Identify which cell holds the provided text, then report its (X, Y) central coordinate. 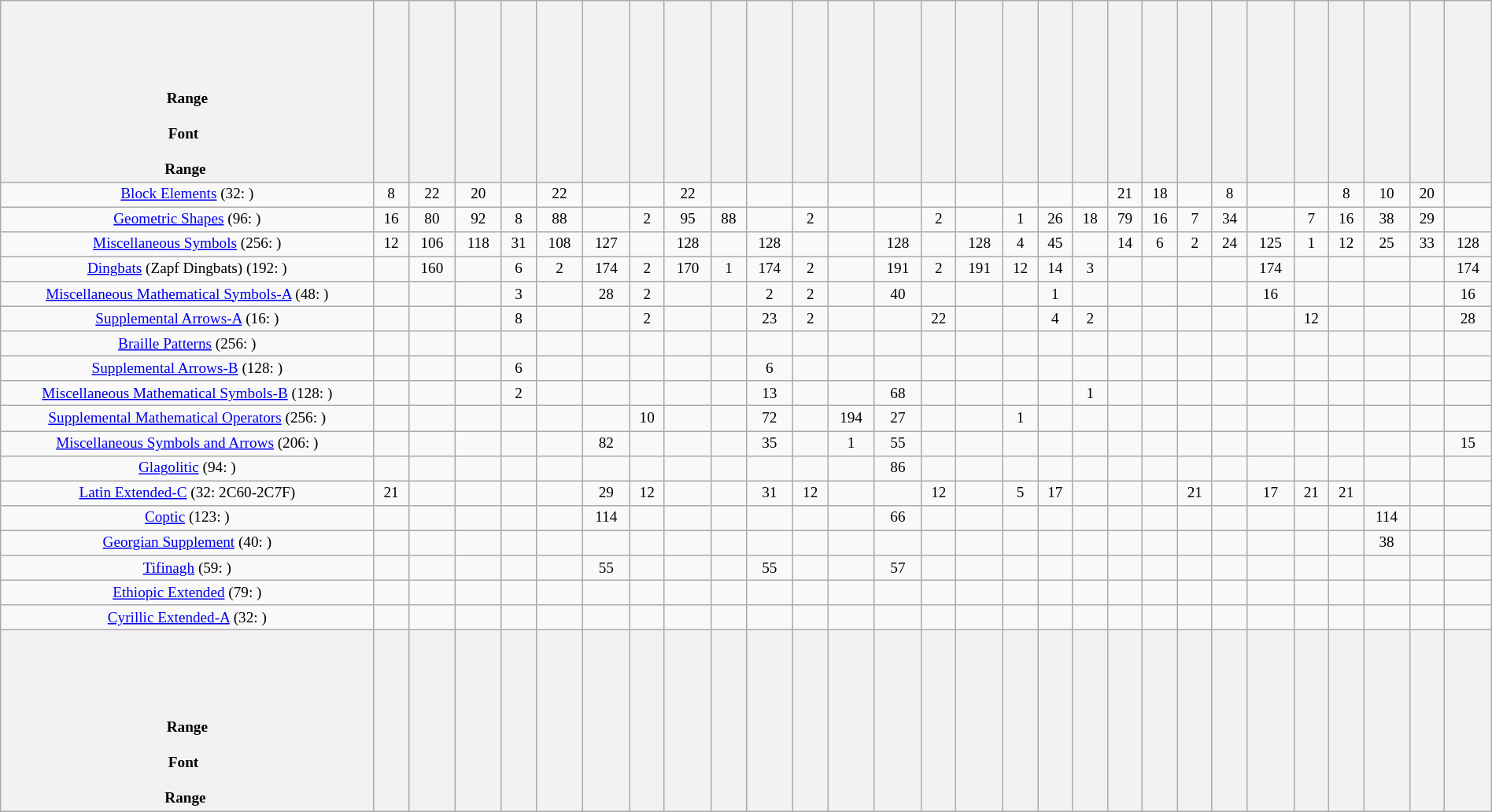
160 (431, 269)
95 (688, 220)
13 (770, 393)
72 (770, 419)
68 (897, 393)
82 (606, 443)
34 (1229, 220)
108 (559, 244)
Geometric Shapes (96: ) (187, 220)
45 (1055, 244)
Cyrillic Extended-A (32: ) (187, 618)
194 (851, 419)
Latin Extended-C (32: 2C60-2C7F) (187, 493)
15 (1468, 443)
Block Elements (32: ) (187, 194)
35 (770, 443)
25 (1387, 244)
Glagolitic (94: ) (187, 468)
Ethiopic Extended (79: ) (187, 592)
26 (1055, 220)
27 (897, 419)
Georgian Supplement (40: ) (187, 543)
Coptic (123: ) (187, 518)
Miscellaneous Mathematical Symbols-B (128: ) (187, 393)
Supplemental Arrows-A (16: ) (187, 319)
Miscellaneous Mathematical Symbols-A (48: ) (187, 294)
86 (897, 468)
23 (770, 319)
Tifinagh (59: ) (187, 568)
Dingbats (Zapf Dingbats) (192: ) (187, 269)
66 (897, 518)
79 (1125, 220)
170 (688, 269)
92 (478, 220)
Supplemental Mathematical Operators (256: ) (187, 419)
24 (1229, 244)
5 (1020, 493)
80 (431, 220)
127 (606, 244)
33 (1427, 244)
40 (897, 294)
Braille Patterns (256: ) (187, 344)
Supplemental Arrows-B (128: ) (187, 368)
125 (1270, 244)
118 (478, 244)
Miscellaneous Symbols and Arrows (206: ) (187, 443)
57 (897, 568)
Miscellaneous Symbols (256: ) (187, 244)
106 (431, 244)
